Identify which cell holds the provided text, then report its [x, y] central coordinate. 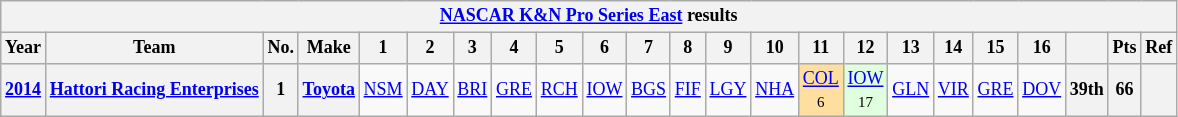
Toyota [328, 90]
Year [24, 48]
BGS [649, 90]
RCH [559, 90]
2014 [24, 90]
4 [514, 48]
9 [728, 48]
16 [1042, 48]
LGY [728, 90]
DAY [430, 90]
GLN [911, 90]
39th [1088, 90]
5 [559, 48]
6 [604, 48]
NASCAR K&N Pro Series East results [589, 16]
13 [911, 48]
IOW17 [866, 90]
8 [688, 48]
2 [430, 48]
IOW [604, 90]
DOV [1042, 90]
BRI [472, 90]
10 [775, 48]
11 [820, 48]
VIR [953, 90]
Make [328, 48]
Team [154, 48]
3 [472, 48]
No. [280, 48]
15 [996, 48]
Pts [1124, 48]
Hattori Racing Enterprises [154, 90]
NHA [775, 90]
66 [1124, 90]
14 [953, 48]
COL6 [820, 90]
Ref [1159, 48]
FIF [688, 90]
NSM [383, 90]
7 [649, 48]
12 [866, 48]
